For the text-containing cell, return its midpoint in (x, y) coordinate format. 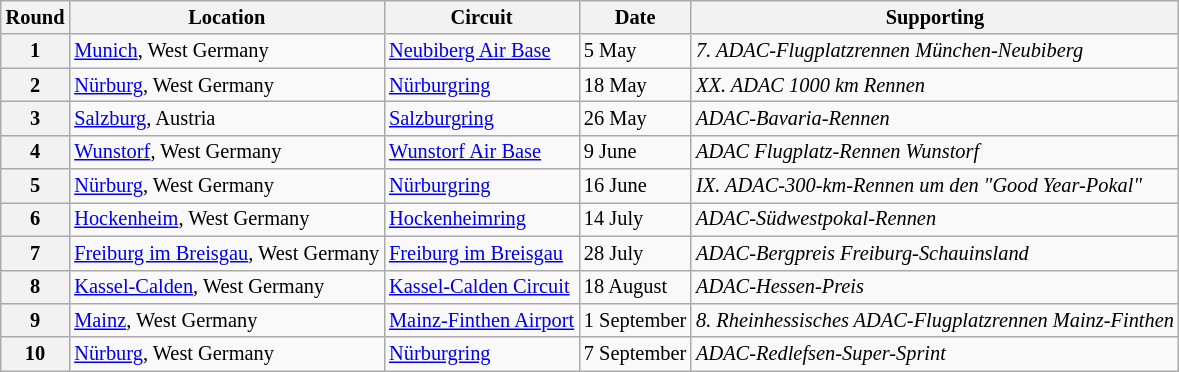
1 (36, 51)
18 May (635, 85)
Circuit (482, 17)
3 (36, 118)
ADAC-Redlefsen-Super-Sprint (935, 354)
5 (36, 186)
9 (36, 320)
Date (635, 17)
ADAC-Bavaria-Rennen (935, 118)
ADAC-Südwestpokal-Rennen (935, 219)
Mainz-Finthen Airport (482, 320)
18 August (635, 287)
Wunstorf Air Base (482, 152)
14 July (635, 219)
Freiburg im Breisgau, West Germany (226, 253)
7. ADAC-Flugplatzrennen München-Neubiberg (935, 51)
16 June (635, 186)
ADAC Flugplatz-Rennen Wunstorf (935, 152)
8. Rheinhessisches ADAC-Flugplatzrennen Mainz-Finthen (935, 320)
Kassel-Calden Circuit (482, 287)
5 May (635, 51)
Round (36, 17)
Supporting (935, 17)
7 (36, 253)
Freiburg im Breisgau (482, 253)
Location (226, 17)
Mainz, West Germany (226, 320)
4 (36, 152)
8 (36, 287)
1 September (635, 320)
6 (36, 219)
Salzburg, Austria (226, 118)
Wunstorf, West Germany (226, 152)
Hockenheim, West Germany (226, 219)
Neubiberg Air Base (482, 51)
9 June (635, 152)
26 May (635, 118)
Munich, West Germany (226, 51)
Salzburgring (482, 118)
IX. ADAC-300-km-Rennen um den "Good Year-Pokal" (935, 186)
Hockenheimring (482, 219)
28 July (635, 253)
XX. ADAC 1000 km Rennen (935, 85)
ADAC-Hessen-Preis (935, 287)
10 (36, 354)
Kassel-Calden, West Germany (226, 287)
ADAC-Bergpreis Freiburg-Schauinsland (935, 253)
2 (36, 85)
7 September (635, 354)
